From the cell containing the given text, extract its center point as (X, Y) coordinate. 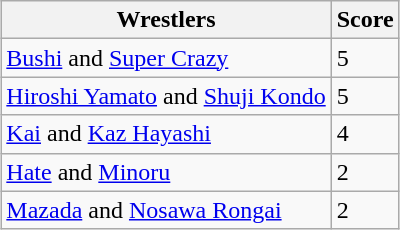
Mazada and Nosawa Rongai (166, 210)
4 (365, 134)
Kai and Kaz Hayashi (166, 134)
Score (365, 20)
Hate and Minoru (166, 172)
Wrestlers (166, 20)
Hiroshi Yamato and Shuji Kondo (166, 96)
Bushi and Super Crazy (166, 58)
